Scan for the cell matching the given text and deliver its (X, Y) coordinate at center. 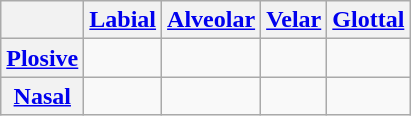
Alveolar (212, 20)
Nasal (42, 96)
Velar (294, 20)
Glottal (368, 20)
Labial (123, 20)
Plosive (42, 58)
